Determine the [X, Y] coordinate at the center of the cell enclosing the given text.  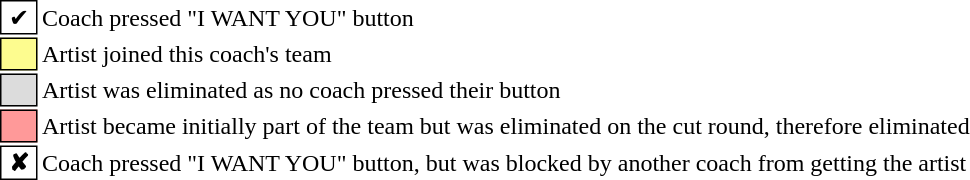
✘ [19, 163]
✔ [19, 17]
